From the cell containing the given text, extract its center point as [x, y] coordinate. 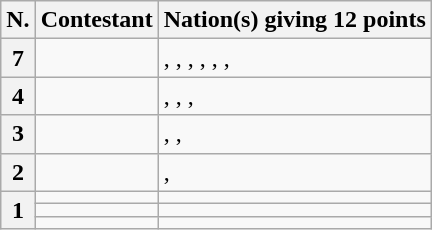
, , , [294, 96]
Contestant [96, 20]
1 [18, 210]
4 [18, 96]
, , , , , , [294, 58]
2 [18, 172]
7 [18, 58]
, [294, 172]
3 [18, 134]
, , [294, 134]
Nation(s) giving 12 points [294, 20]
N. [18, 20]
